Output the [X, Y] coordinate of the center of the cell containing the given text.  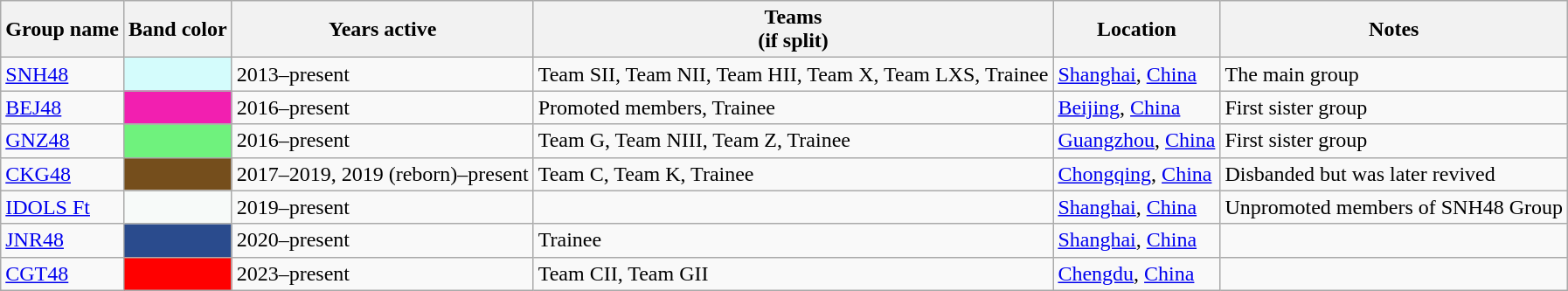
2023–present [383, 274]
2019–present [383, 207]
Team CII, Team GII [794, 274]
Team SII, Team NII, Team HII, Team X, Team LXS, Trainee [794, 74]
CKG48 [63, 174]
CGT48 [63, 274]
Beijing, China [1136, 107]
Team G, Team NIII, Team Z, Trainee [794, 141]
BEJ48 [63, 107]
Location [1136, 30]
Group name [63, 30]
The main group [1394, 74]
Disbanded but was later revived [1394, 174]
Notes [1394, 30]
2020–present [383, 240]
SNH48 [63, 74]
2017–2019, 2019 (reborn)–present [383, 174]
Team C, Team K, Trainee [794, 174]
GNZ48 [63, 141]
Unpromoted members of SNH48 Group [1394, 207]
Band color [177, 30]
Years active [383, 30]
Chongqing, China [1136, 174]
2013–present [383, 74]
Promoted members, Trainee [794, 107]
Guangzhou, China [1136, 141]
Teams (if split) [794, 30]
JNR48 [63, 240]
Trainee [794, 240]
IDOLS Ft [63, 207]
Chengdu, China [1136, 274]
